Search for the cell housing the specified text and yield its [x, y] center coordinate. 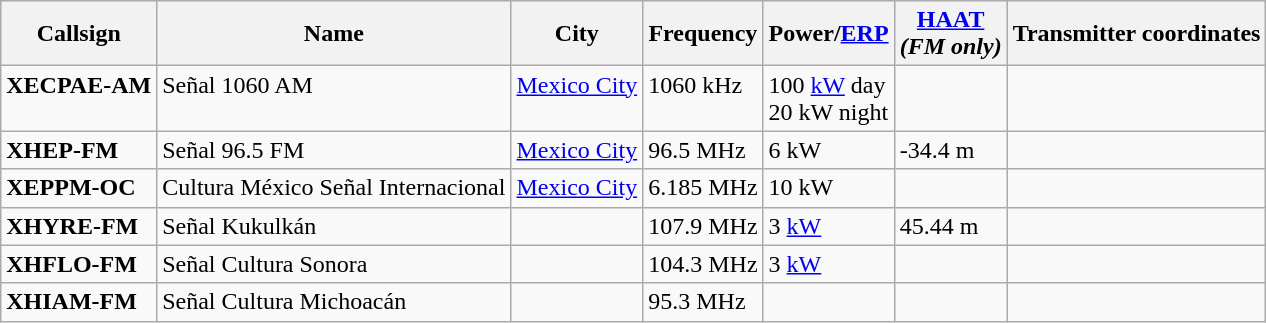
XEPPM-OC [79, 188]
6 kW [828, 150]
107.9 MHz [703, 226]
Frequency [703, 34]
XHEP-FM [79, 150]
95.3 MHz [703, 302]
45.44 m [950, 226]
1060 kHz [703, 98]
Señal Kukulkán [334, 226]
Cultura México Señal Internacional [334, 188]
104.3 MHz [703, 264]
10 kW [828, 188]
Señal 1060 AM [334, 98]
Name [334, 34]
Señal 96.5 FM [334, 150]
-34.4 m [950, 150]
Power/ERP [828, 34]
6.185 MHz [703, 188]
XHFLO-FM [79, 264]
Señal Cultura Sonora [334, 264]
XECPAE-AM [79, 98]
96.5 MHz [703, 150]
Transmitter coordinates [1136, 34]
XHIAM-FM [79, 302]
City [577, 34]
XHYRE-FM [79, 226]
Callsign [79, 34]
100 kW day20 kW night [828, 98]
Señal Cultura Michoacán [334, 302]
HAAT(FM only) [950, 34]
